Find where the given text appears and provide that cell's center as (X, Y) coordinate. 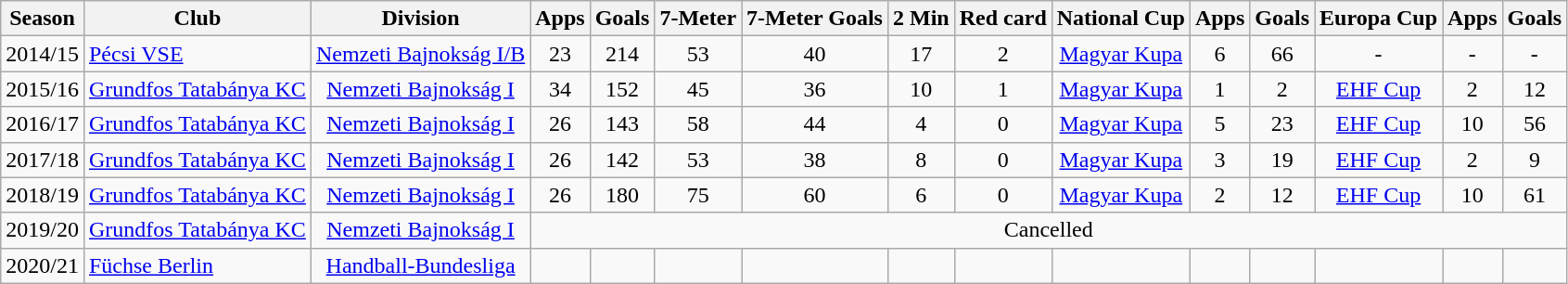
Pécsi VSE (197, 54)
9 (1535, 160)
7-Meter Goals (815, 19)
Nemzeti Bajnokság I/B (420, 54)
Europa Cup (1379, 19)
2014/15 (43, 54)
2017/18 (43, 160)
8 (921, 160)
National Cup (1120, 19)
2016/17 (43, 124)
142 (622, 160)
36 (815, 89)
60 (815, 195)
34 (560, 89)
2018/19 (43, 195)
58 (698, 124)
4 (921, 124)
38 (815, 160)
17 (921, 54)
2 Min (921, 19)
180 (622, 195)
5 (1219, 124)
19 (1282, 160)
7-Meter (698, 19)
Division (420, 19)
214 (622, 54)
45 (698, 89)
2015/16 (43, 89)
2019/20 (43, 230)
Füchse Berlin (197, 265)
2020/21 (43, 265)
40 (815, 54)
61 (1535, 195)
3 (1219, 160)
152 (622, 89)
Handball-Bundesliga (420, 265)
75 (698, 195)
Club (197, 19)
Cancelled (1049, 230)
66 (1282, 54)
Season (43, 19)
56 (1535, 124)
143 (622, 124)
44 (815, 124)
Red card (1003, 19)
